For the text-containing cell, return its midpoint in (X, Y) coordinate format. 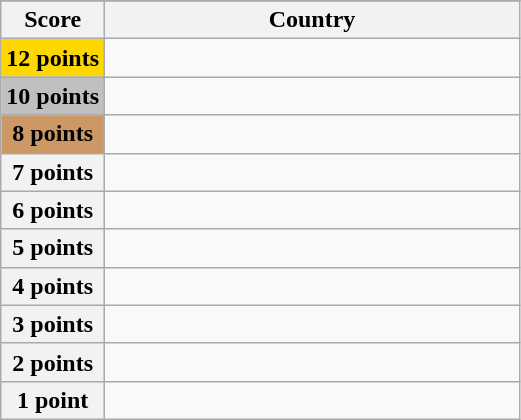
7 points (53, 172)
8 points (53, 134)
10 points (53, 96)
1 point (53, 400)
5 points (53, 248)
3 points (53, 324)
12 points (53, 58)
6 points (53, 210)
4 points (53, 286)
Country (312, 20)
2 points (53, 362)
Score (53, 20)
